Pinpoint the cell where the given text exists, returning its (X, Y) midpoint coordinate. 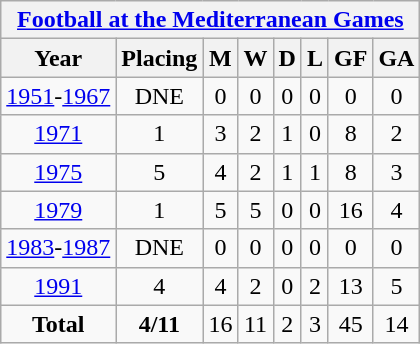
1975 (58, 172)
45 (350, 324)
Total (58, 324)
11 (256, 324)
13 (350, 286)
GF (350, 58)
W (256, 58)
1983-1987 (58, 248)
14 (396, 324)
1979 (58, 210)
1991 (58, 286)
Year (58, 58)
1971 (58, 134)
GA (396, 58)
M (220, 58)
D (287, 58)
L (314, 58)
4/11 (160, 324)
Football at the Mediterranean Games (210, 20)
1951-1967 (58, 96)
Placing (160, 58)
